Return the [X, Y] coordinate for the center point of the cell that contains the specified text.  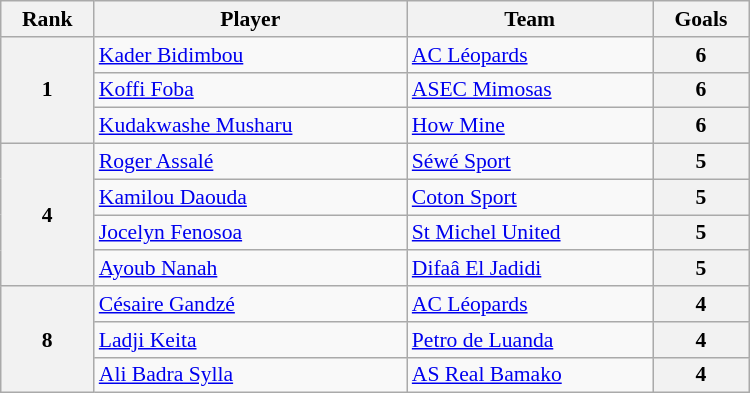
Player [250, 19]
Ayoub Nanah [250, 269]
Césaire Gandzé [250, 304]
AS Real Bamako [530, 375]
How Mine [530, 126]
Team [530, 19]
Coton Sport [530, 197]
St Michel United [530, 233]
Difaâ El Jadidi [530, 269]
Kamilou Daouda [250, 197]
Petro de Luanda [530, 340]
Ladji Keita [250, 340]
1 [48, 90]
Koffi Foba [250, 90]
Rank [48, 19]
Kudakwashe Musharu [250, 126]
Kader Bidimbou [250, 55]
8 [48, 340]
Roger Assalé [250, 162]
Séwé Sport [530, 162]
ASEC Mimosas [530, 90]
Goals [702, 19]
Ali Badra Sylla [250, 375]
Jocelyn Fenosoa [250, 233]
